Search for the cell housing the specified text and yield its (X, Y) center coordinate. 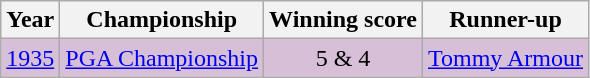
Runner-up (505, 20)
Winning score (344, 20)
Year (30, 20)
Championship (162, 20)
5 & 4 (344, 58)
Tommy Armour (505, 58)
PGA Championship (162, 58)
1935 (30, 58)
